Provide the [X, Y] coordinate of the cell's center where the given text is located.  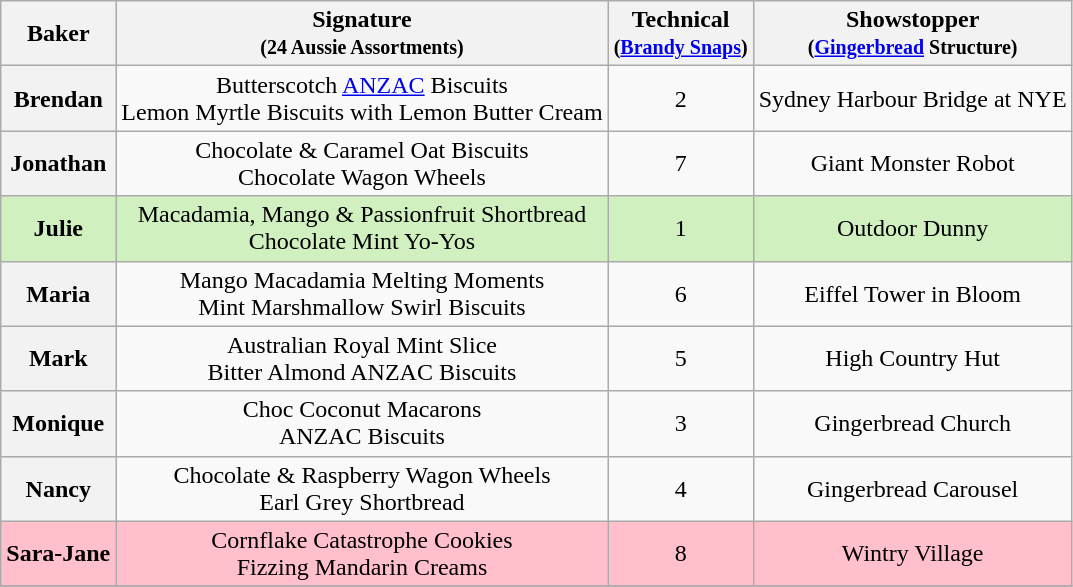
7 [680, 164]
Chocolate & Raspberry Wagon WheelsEarl Grey Shortbread [362, 488]
5 [680, 358]
Gingerbread Church [912, 424]
Mango Macadamia Melting MomentsMint Marshmallow Swirl Biscuits [362, 294]
Maria [58, 294]
Outdoor Dunny [912, 228]
Monique [58, 424]
Julie [58, 228]
Brendan [58, 98]
Macadamia, Mango & Passionfruit ShortbreadChocolate Mint Yo-Yos [362, 228]
8 [680, 554]
Sara-Jane [58, 554]
4 [680, 488]
1 [680, 228]
Jonathan [58, 164]
Showstopper(Gingerbread Structure) [912, 34]
2 [680, 98]
Gingerbread Carousel [912, 488]
Baker [58, 34]
Giant Monster Robot [912, 164]
Butterscotch ANZAC BiscuitsLemon Myrtle Biscuits with Lemon Butter Cream [362, 98]
Cornflake Catastrophe CookiesFizzing Mandarin Creams [362, 554]
Chocolate & Caramel Oat BiscuitsChocolate Wagon Wheels [362, 164]
Signature(24 Aussie Assortments) [362, 34]
3 [680, 424]
Choc Coconut MacaronsANZAC Biscuits [362, 424]
Technical(Brandy Snaps) [680, 34]
Australian Royal Mint SliceBitter Almond ANZAC Biscuits [362, 358]
Nancy [58, 488]
Sydney Harbour Bridge at NYE [912, 98]
Mark [58, 358]
High Country Hut [912, 358]
Eiffel Tower in Bloom [912, 294]
Wintry Village [912, 554]
6 [680, 294]
